Pinpoint the cell where the given text exists, returning its [X, Y] midpoint coordinate. 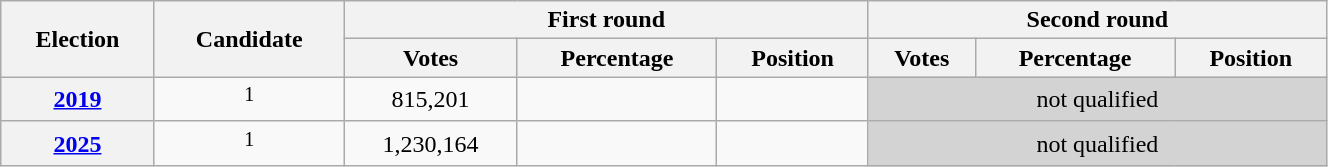
Election [78, 39]
Second round [1097, 20]
2019 [78, 100]
815,201 [430, 100]
Candidate [249, 39]
1,230,164 [430, 144]
2025 [78, 144]
First round [606, 20]
